Capture the cell that displays the provided text and extract its [X, Y] central coordinate. 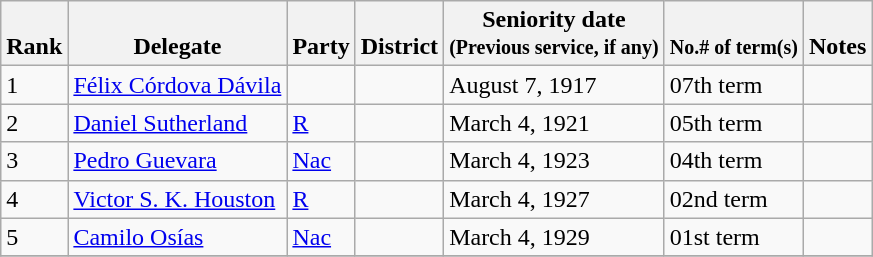
No.# of term(s) [734, 34]
Delegate [178, 34]
04th term [734, 161]
Camilo Osías [178, 237]
05th term [734, 123]
March 4, 1923 [554, 161]
Rank [34, 34]
02nd term [734, 199]
August 7, 1917 [554, 85]
March 4, 1929 [554, 237]
Seniority date(Previous service, if any) [554, 34]
Daniel Sutherland [178, 123]
4 [34, 199]
March 4, 1921 [554, 123]
Félix Córdova Dávila [178, 85]
01st term [734, 237]
3 [34, 161]
Victor S. K. Houston [178, 199]
March 4, 1927 [554, 199]
Pedro Guevara [178, 161]
07th term [734, 85]
District [399, 34]
2 [34, 123]
Party [321, 34]
5 [34, 237]
Notes [837, 34]
1 [34, 85]
